Search for the cell housing the specified text and yield its (X, Y) center coordinate. 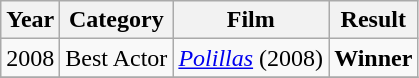
Polillas (2008) (251, 58)
2008 (30, 58)
Winner (374, 58)
Category (116, 20)
Result (374, 20)
Best Actor (116, 58)
Film (251, 20)
Year (30, 20)
